Return the [X, Y] coordinate for the center point of the cell that contains the specified text.  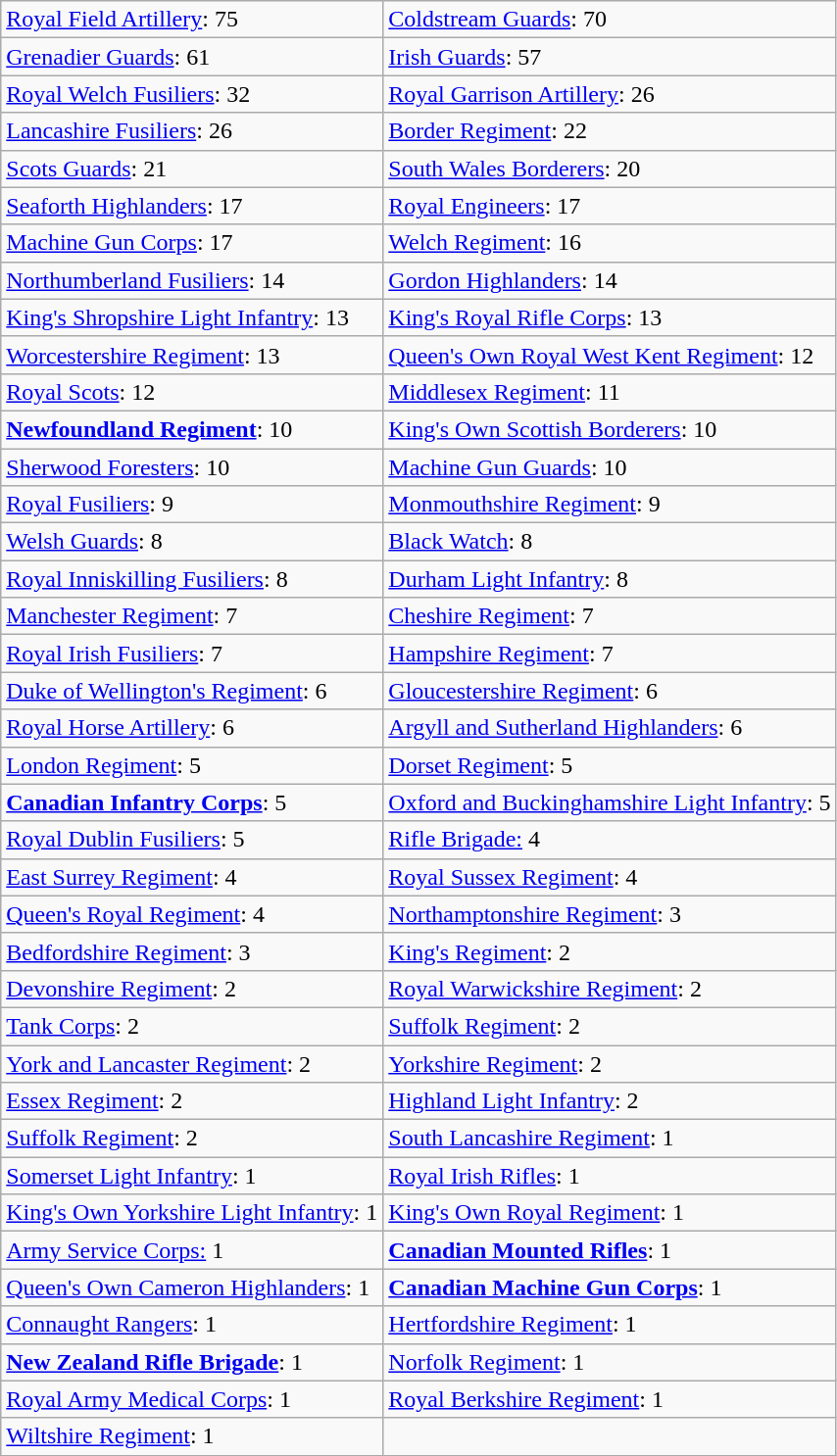
Royal Horse Artillery: 6 [192, 728]
Devonshire Regiment: 2 [192, 989]
Royal Engineers: 17 [610, 206]
Wiltshire Regiment: 1 [192, 1436]
Royal Sussex Regiment: 4 [610, 877]
Royal Field Artillery: 75 [192, 20]
Sherwood Foresters: 10 [192, 467]
Gloucestershire Regiment: 6 [610, 691]
Duke of Wellington's Regiment: 6 [192, 691]
Royal Warwickshire Regiment: 2 [610, 989]
Welch Regiment: 16 [610, 243]
Newfoundland Regiment: 10 [192, 429]
Somerset Light Infantry: 1 [192, 1176]
Queen's Own Royal West Kent Regiment: 12 [610, 355]
Yorkshire Regiment: 2 [610, 1063]
Royal Army Medical Corps: 1 [192, 1399]
Seaforth Highlanders: 17 [192, 206]
South Lancashire Regiment: 1 [610, 1139]
Hertfordshire Regiment: 1 [610, 1325]
Coldstream Guards: 70 [610, 20]
King's Own Scottish Borderers: 10 [610, 429]
New Zealand Rifle Brigade: 1 [192, 1362]
Canadian Infantry Corps: 5 [192, 802]
London Regiment: 5 [192, 765]
Royal Irish Fusiliers: 7 [192, 654]
Machine Gun Corps: 17 [192, 243]
Tank Corps: 2 [192, 1026]
Dorset Regiment: 5 [610, 765]
Northumberland Fusiliers: 14 [192, 280]
Durham Light Infantry: 8 [610, 579]
Gordon Highlanders: 14 [610, 280]
Queen's Own Cameron Highlanders: 1 [192, 1287]
Monmouthshire Regiment: 9 [610, 505]
Irish Guards: 57 [610, 57]
Connaught Rangers: 1 [192, 1325]
King's Regiment: 2 [610, 951]
Rifle Brigade: 4 [610, 840]
King's Own Yorkshire Light Infantry: 1 [192, 1213]
Royal Irish Rifles: 1 [610, 1176]
Queen's Royal Regiment: 4 [192, 914]
Middlesex Regiment: 11 [610, 392]
Essex Regiment: 2 [192, 1101]
South Wales Borderers: 20 [610, 169]
Royal Scots: 12 [192, 392]
Royal Garrison Artillery: 26 [610, 94]
Argyll and Sutherland Highlanders: 6 [610, 728]
Machine Gun Guards: 10 [610, 467]
Cheshire Regiment: 7 [610, 616]
Oxford and Buckinghamshire Light Infantry: 5 [610, 802]
Grenadier Guards: 61 [192, 57]
Royal Fusiliers: 9 [192, 505]
Canadian Mounted Rifles: 1 [610, 1250]
Norfolk Regiment: 1 [610, 1362]
Royal Inniskilling Fusiliers: 8 [192, 579]
Highland Light Infantry: 2 [610, 1101]
Army Service Corps: 1 [192, 1250]
East Surrey Regiment: 4 [192, 877]
King's Shropshire Light Infantry: 13 [192, 317]
Scots Guards: 21 [192, 169]
Royal Welch Fusiliers: 32 [192, 94]
Worcestershire Regiment: 13 [192, 355]
Welsh Guards: 8 [192, 542]
Royal Dublin Fusiliers: 5 [192, 840]
Canadian Machine Gun Corps: 1 [610, 1287]
King's Royal Rifle Corps: 13 [610, 317]
Black Watch: 8 [610, 542]
Bedfordshire Regiment: 3 [192, 951]
Manchester Regiment: 7 [192, 616]
Lancashire Fusiliers: 26 [192, 131]
York and Lancaster Regiment: 2 [192, 1063]
Border Regiment: 22 [610, 131]
Hampshire Regiment: 7 [610, 654]
Northamptonshire Regiment: 3 [610, 914]
Royal Berkshire Regiment: 1 [610, 1399]
King's Own Royal Regiment: 1 [610, 1213]
